Return [X, Y] of the center of cell containing provided text 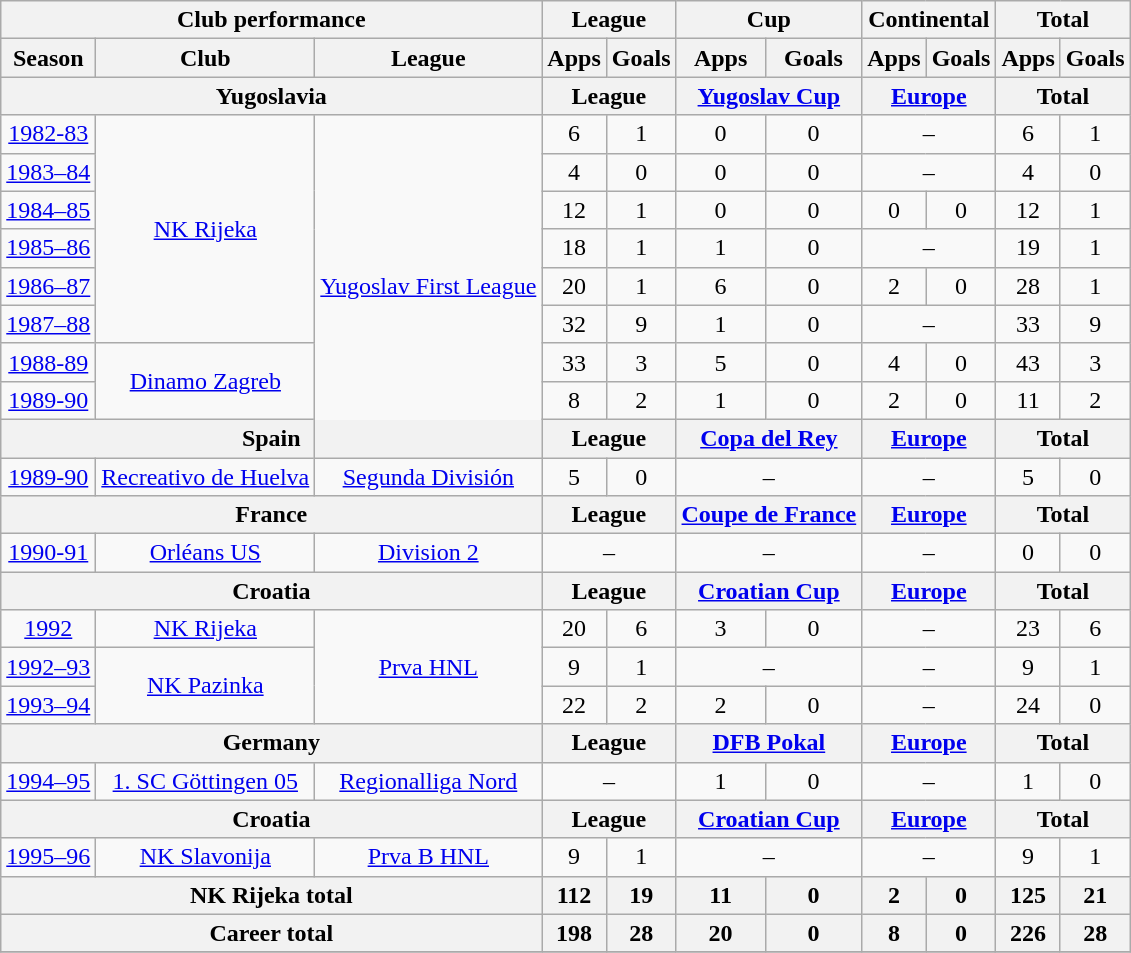
Recreativo de Huelva [206, 477]
Yugoslav First League [428, 286]
1985–86 [48, 248]
Yugoslav Cup [769, 96]
NK Slavonija [206, 857]
Season [48, 58]
Copa del Rey [769, 438]
Segunda División [428, 477]
1993–94 [48, 705]
DFB Pokal [769, 743]
Club [206, 58]
32 [574, 324]
1987–88 [48, 324]
24 [1028, 705]
1. SC Göttingen 05 [206, 781]
Dinamo Zagreb [206, 381]
Coupe de France [769, 515]
1992 [48, 629]
226 [1028, 933]
1984–85 [48, 210]
1994–95 [48, 781]
NK Rijeka total [272, 895]
1988-89 [48, 362]
1983–84 [48, 172]
1990-91 [48, 553]
Club performance [272, 20]
Regionalliga Nord [428, 781]
Germany [272, 743]
198 [574, 933]
22 [574, 705]
1995–96 [48, 857]
Spain [272, 438]
Cup [769, 20]
1986–87 [48, 286]
23 [1028, 629]
Continental [929, 20]
1982-83 [48, 134]
43 [1028, 362]
21 [1095, 895]
Yugoslavia [272, 96]
112 [574, 895]
Division 2 [428, 553]
125 [1028, 895]
Orléans US [206, 553]
1992–93 [48, 667]
18 [574, 248]
Prva HNL [428, 667]
NK Pazinka [206, 686]
France [272, 515]
Career total [272, 933]
Prva B HNL [428, 857]
